For the text-containing cell, return its midpoint in [x, y] coordinate format. 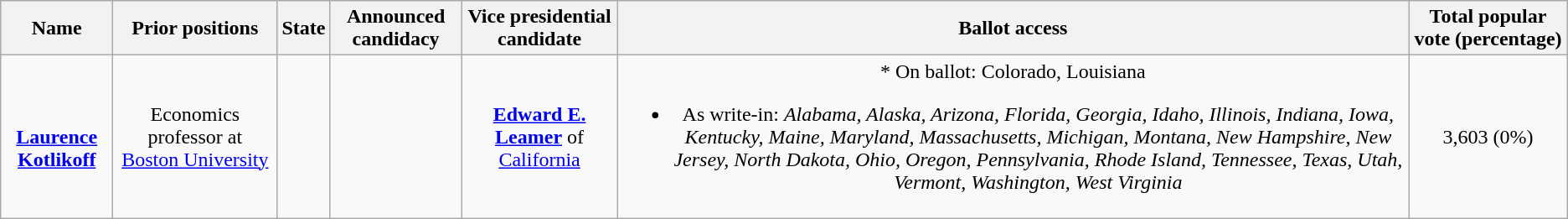
Announced candidacy [395, 29]
Laurence Kotlikoff [57, 137]
3,603 (0%) [1488, 137]
Vice presidential candidate [539, 29]
Ballot access [1014, 29]
Edward E. Leamer of California [539, 137]
Name [57, 29]
Total popular vote (percentage) [1488, 29]
Economics professor at Boston University [195, 137]
State [303, 29]
Prior positions [195, 29]
